Capture the cell that displays the provided text and extract its (x, y) central coordinate. 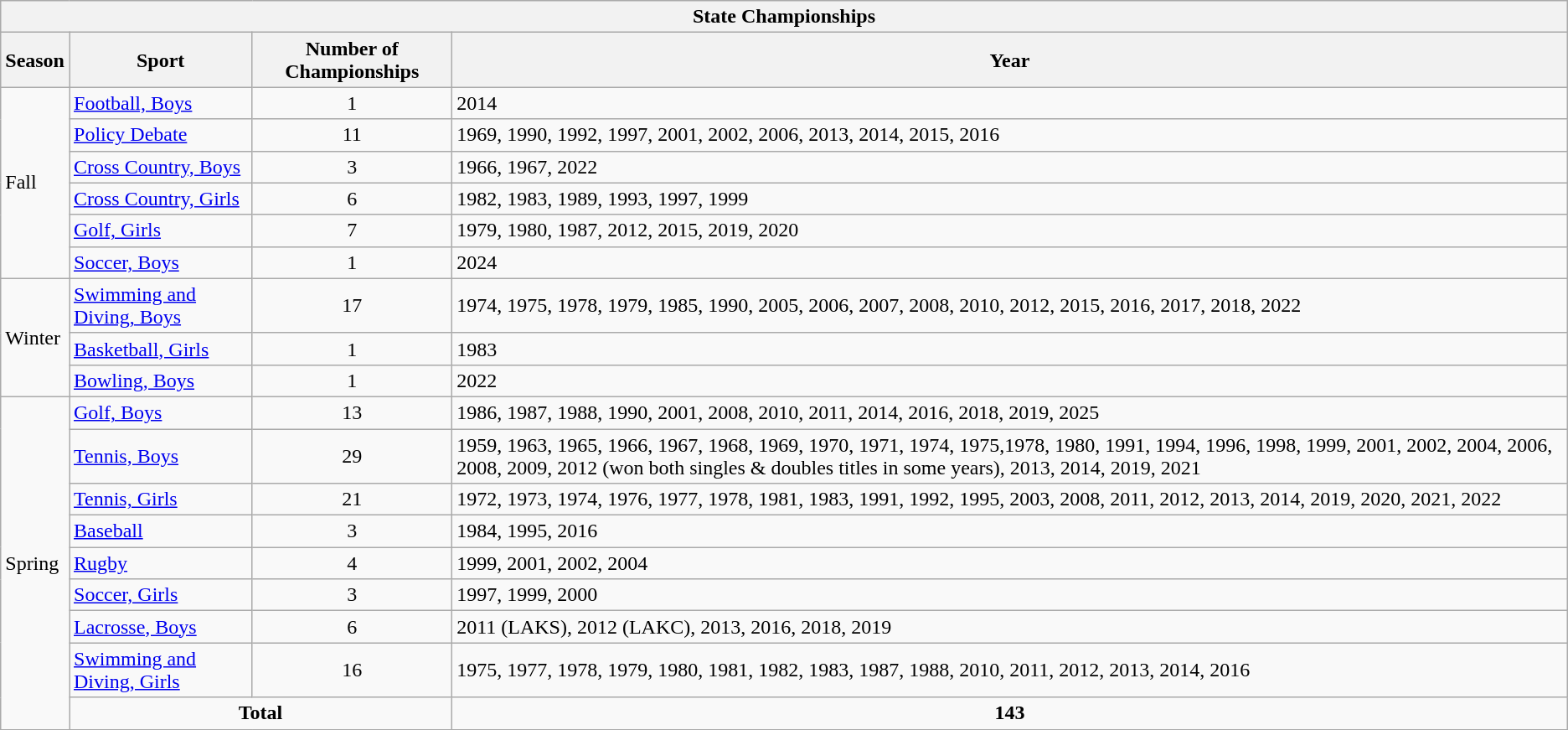
4 (352, 563)
1983 (1010, 349)
Golf, Girls (160, 230)
1982, 1983, 1989, 1993, 1997, 1999 (1010, 199)
Tennis, Girls (160, 500)
Total (260, 713)
Number of Championships (352, 60)
Tennis, Boys (160, 456)
1997, 1999, 2000 (1010, 595)
Season (35, 60)
Soccer, Boys (160, 262)
1979, 1980, 1987, 2012, 2015, 2019, 2020 (1010, 230)
Fall (35, 183)
16 (352, 670)
21 (352, 500)
1984, 1995, 2016 (1010, 531)
Soccer, Girls (160, 595)
1969, 1990, 1992, 1997, 2001, 2002, 2006, 2013, 2014, 2015, 2016 (1010, 135)
Cross Country, Girls (160, 199)
29 (352, 456)
Swimming and Diving, Girls (160, 670)
11 (352, 135)
Policy Debate (160, 135)
Sport (160, 60)
Baseball (160, 531)
Basketball, Girls (160, 349)
13 (352, 412)
Winter (35, 337)
Swimming and Diving, Boys (160, 305)
2014 (1010, 103)
Football, Boys (160, 103)
2024 (1010, 262)
1966, 1967, 2022 (1010, 167)
1999, 2001, 2002, 2004 (1010, 563)
1986, 1987, 1988, 1990, 2001, 2008, 2010, 2011, 2014, 2016, 2018, 2019, 2025 (1010, 412)
1974, 1975, 1978, 1979, 1985, 1990, 2005, 2006, 2007, 2008, 2010, 2012, 2015, 2016, 2017, 2018, 2022 (1010, 305)
2022 (1010, 381)
Spring (35, 563)
1972, 1973, 1974, 1976, 1977, 1978, 1981, 1983, 1991, 1992, 1995, 2003, 2008, 2011, 2012, 2013, 2014, 2019, 2020, 2021, 2022 (1010, 500)
17 (352, 305)
Rugby (160, 563)
1975, 1977, 1978, 1979, 1980, 1981, 1982, 1983, 1987, 1988, 2010, 2011, 2012, 2013, 2014, 2016 (1010, 670)
2011 (LAKS), 2012 (LAKC), 2013, 2016, 2018, 2019 (1010, 627)
Bowling, Boys (160, 381)
Lacrosse, Boys (160, 627)
Cross Country, Boys (160, 167)
Golf, Boys (160, 412)
7 (352, 230)
State Championships (784, 17)
Year (1010, 60)
143 (1010, 713)
